Output the [x, y] coordinate of the center of the cell containing the given text.  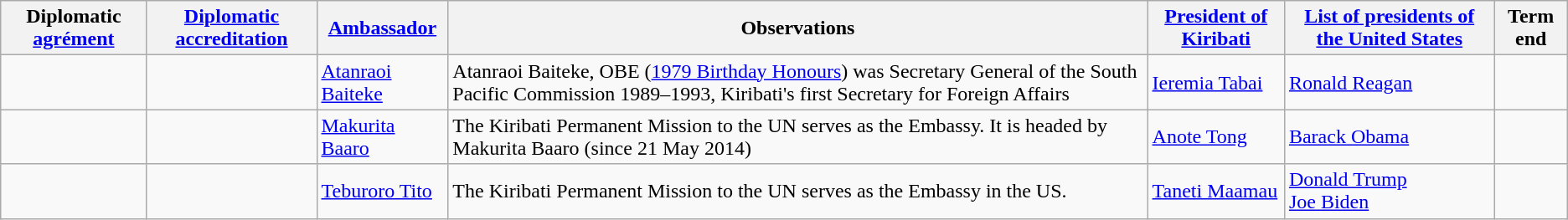
The Kiribati Permanent Mission to the UN serves as the Embassy. It is headed by Makurita Baaro (since 21 May 2014) [797, 137]
Donald TrumpJoe Biden [1389, 191]
Observations [797, 28]
Diplomatic accreditation [231, 28]
List of presidents of the United States [1389, 28]
Ieremia Tabai [1216, 82]
Term end [1531, 28]
Ambassador [382, 28]
Anote Tong [1216, 137]
Taneti Maamau [1216, 191]
President of Kiribati [1216, 28]
Barack Obama [1389, 137]
Atanraoi Baiteke [382, 82]
Makurita Baaro [382, 137]
Diplomatic agrément [74, 28]
Teburoro Tito [382, 191]
Ronald Reagan [1389, 82]
The Kiribati Permanent Mission to the UN serves as the Embassy in the US. [797, 191]
